For the text-containing cell, return its midpoint in [x, y] coordinate format. 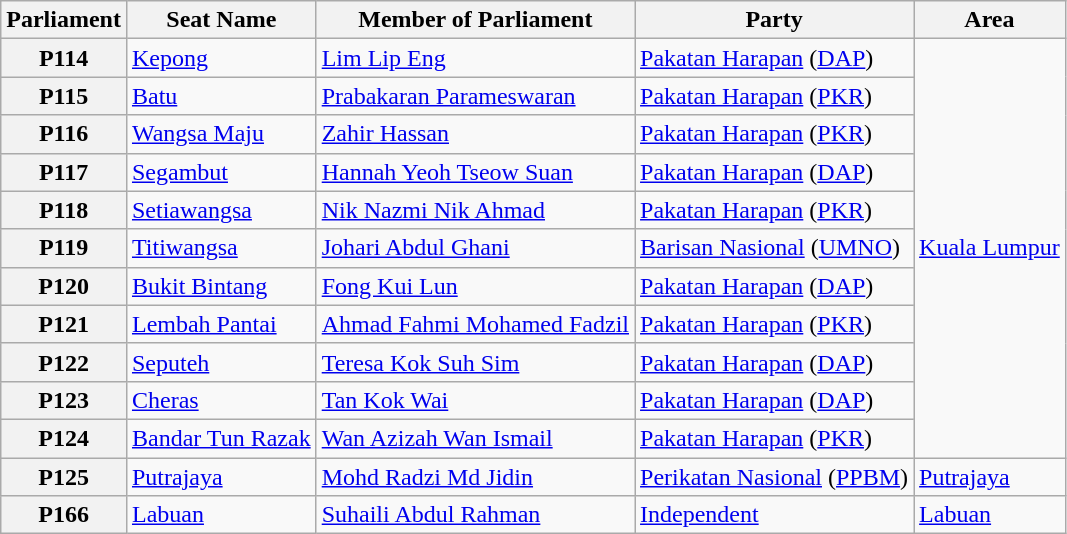
Suhaili Abdul Rahman [475, 515]
Teresa Kok Suh Sim [475, 362]
Wan Azizah Wan Ismail [475, 438]
Johari Abdul Ghani [475, 248]
Prabakaran Parameswaran [475, 96]
Parliament [64, 20]
Bukit Bintang [221, 286]
P118 [64, 210]
Setiawangsa [221, 210]
Barisan Nasional (UMNO) [774, 248]
P116 [64, 134]
Mohd Radzi Md Jidin [475, 477]
Lim Lip Eng [475, 58]
Seputeh [221, 362]
P166 [64, 515]
Ahmad Fahmi Mohamed Fadzil [475, 324]
Cheras [221, 400]
Area [990, 20]
Tan Kok Wai [475, 400]
Independent [774, 515]
Party [774, 20]
Bandar Tun Razak [221, 438]
P121 [64, 324]
Zahir Hassan [475, 134]
P123 [64, 400]
Nik Nazmi Nik Ahmad [475, 210]
Segambut [221, 172]
Hannah Yeoh Tseow Suan [475, 172]
P125 [64, 477]
P117 [64, 172]
P120 [64, 286]
P124 [64, 438]
P122 [64, 362]
Batu [221, 96]
Titiwangsa [221, 248]
Seat Name [221, 20]
Kuala Lumpur [990, 248]
Fong Kui Lun [475, 286]
P114 [64, 58]
Kepong [221, 58]
Perikatan Nasional (PPBM) [774, 477]
P119 [64, 248]
Wangsa Maju [221, 134]
Member of Parliament [475, 20]
Lembah Pantai [221, 324]
P115 [64, 96]
